Determine the (x, y) coordinate at the center of the cell enclosing the given text.  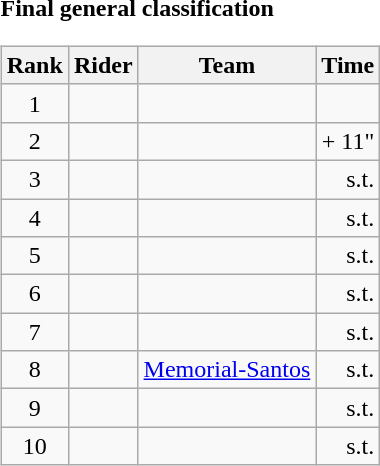
Team (227, 65)
8 (34, 370)
Memorial-Santos (227, 370)
4 (34, 217)
9 (34, 408)
7 (34, 332)
Time (348, 65)
10 (34, 446)
Rider (103, 65)
1 (34, 103)
6 (34, 294)
Rank (34, 65)
2 (34, 141)
3 (34, 179)
5 (34, 256)
+ 11" (348, 141)
